Detect which cell encompasses the target text, then output its [x, y] center coordinate. 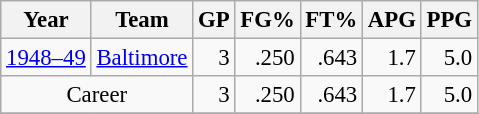
FT% [332, 20]
Career [97, 95]
Baltimore [142, 58]
PPG [449, 20]
Team [142, 20]
1948–49 [46, 58]
APG [392, 20]
FG% [268, 20]
GP [214, 20]
Year [46, 20]
